Search for the cell housing the specified text and yield its [X, Y] center coordinate. 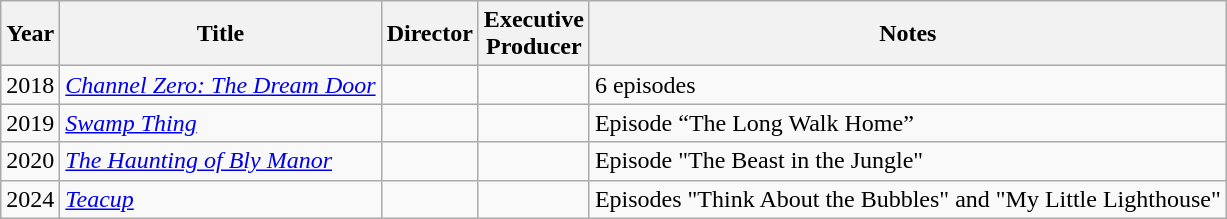
Teacup [220, 199]
Director [430, 34]
Title [220, 34]
2019 [30, 123]
6 episodes [908, 85]
ExecutiveProducer [534, 34]
2018 [30, 85]
Episode “The Long Walk Home” [908, 123]
Notes [908, 34]
Swamp Thing [220, 123]
2024 [30, 199]
The Haunting of Bly Manor [220, 161]
Year [30, 34]
Episodes "Think About the Bubbles" and "My Little Lighthouse" [908, 199]
Channel Zero: The Dream Door [220, 85]
2020 [30, 161]
Episode "The Beast in the Jungle" [908, 161]
